For the text-containing cell, return its midpoint in [x, y] coordinate format. 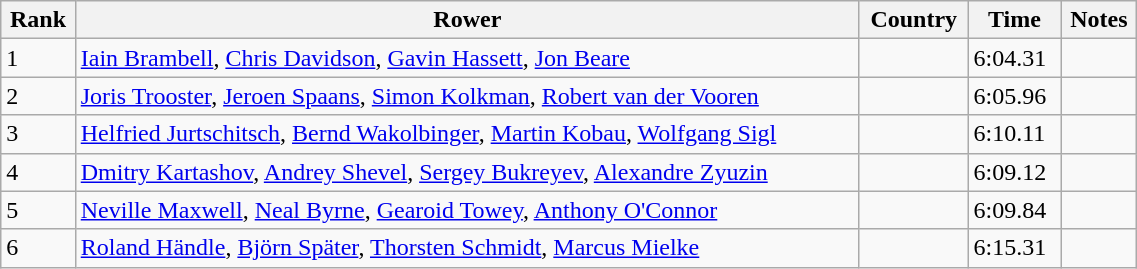
Helfried Jurtschitsch, Bernd Wakolbinger, Martin Kobau, Wolfgang Sigl [467, 134]
6:04.31 [1014, 58]
Joris Trooster, Jeroen Spaans, Simon Kolkman, Robert van der Vooren [467, 96]
1 [38, 58]
6:15.31 [1014, 248]
Roland Händle, Björn Später, Thorsten Schmidt, Marcus Mielke [467, 248]
Iain Brambell, Chris Davidson, Gavin Hassett, Jon Beare [467, 58]
Country [913, 20]
Rank [38, 20]
6:09.84 [1014, 210]
2 [38, 96]
Neville Maxwell, Neal Byrne, Gearoid Towey, Anthony O'Connor [467, 210]
Dmitry Kartashov, Andrey Shevel, Sergey Bukreyev, Alexandre Zyuzin [467, 172]
Time [1014, 20]
Notes [1099, 20]
6:10.11 [1014, 134]
4 [38, 172]
6:05.96 [1014, 96]
6 [38, 248]
6:09.12 [1014, 172]
5 [38, 210]
3 [38, 134]
Rower [467, 20]
